Return the (X, Y) coordinate for the center point of the cell that contains the specified text.  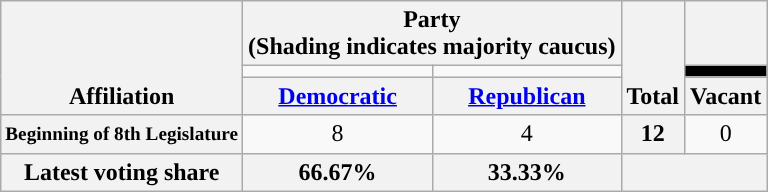
8 (338, 134)
Beginning of 8th Legislature (122, 134)
33.33% (527, 172)
0 (726, 134)
Vacant (726, 96)
Latest voting share (122, 172)
12 (653, 134)
Party (Shading indicates majority caucus) (432, 34)
66.67% (338, 172)
4 (527, 134)
Total (653, 58)
Affiliation (122, 58)
Democratic (338, 96)
Republican (527, 96)
